Locate the cell with the specified text and output its (x, y) center coordinate. 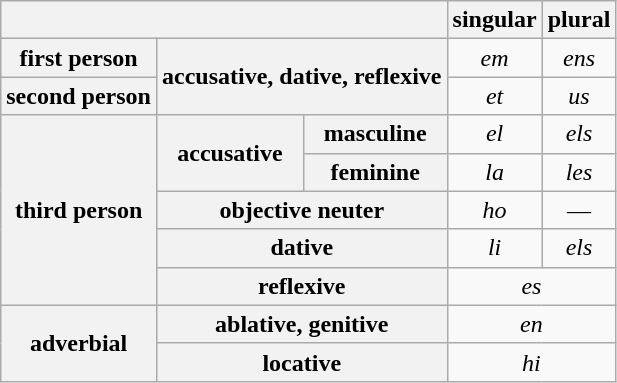
— (579, 210)
plural (579, 20)
et (494, 96)
adverbial (79, 343)
ablative, genitive (302, 324)
el (494, 134)
locative (302, 362)
third person (79, 210)
em (494, 58)
first person (79, 58)
second person (79, 96)
ens (579, 58)
us (579, 96)
hi (532, 362)
accusative, dative, reflexive (302, 77)
singular (494, 20)
objective neuter (302, 210)
reflexive (302, 286)
dative (302, 248)
accusative (230, 153)
la (494, 172)
feminine (375, 172)
li (494, 248)
les (579, 172)
ho (494, 210)
masculine (375, 134)
en (532, 324)
es (532, 286)
